Extract the (x, y) coordinate from the center of the cell holding the provided text.  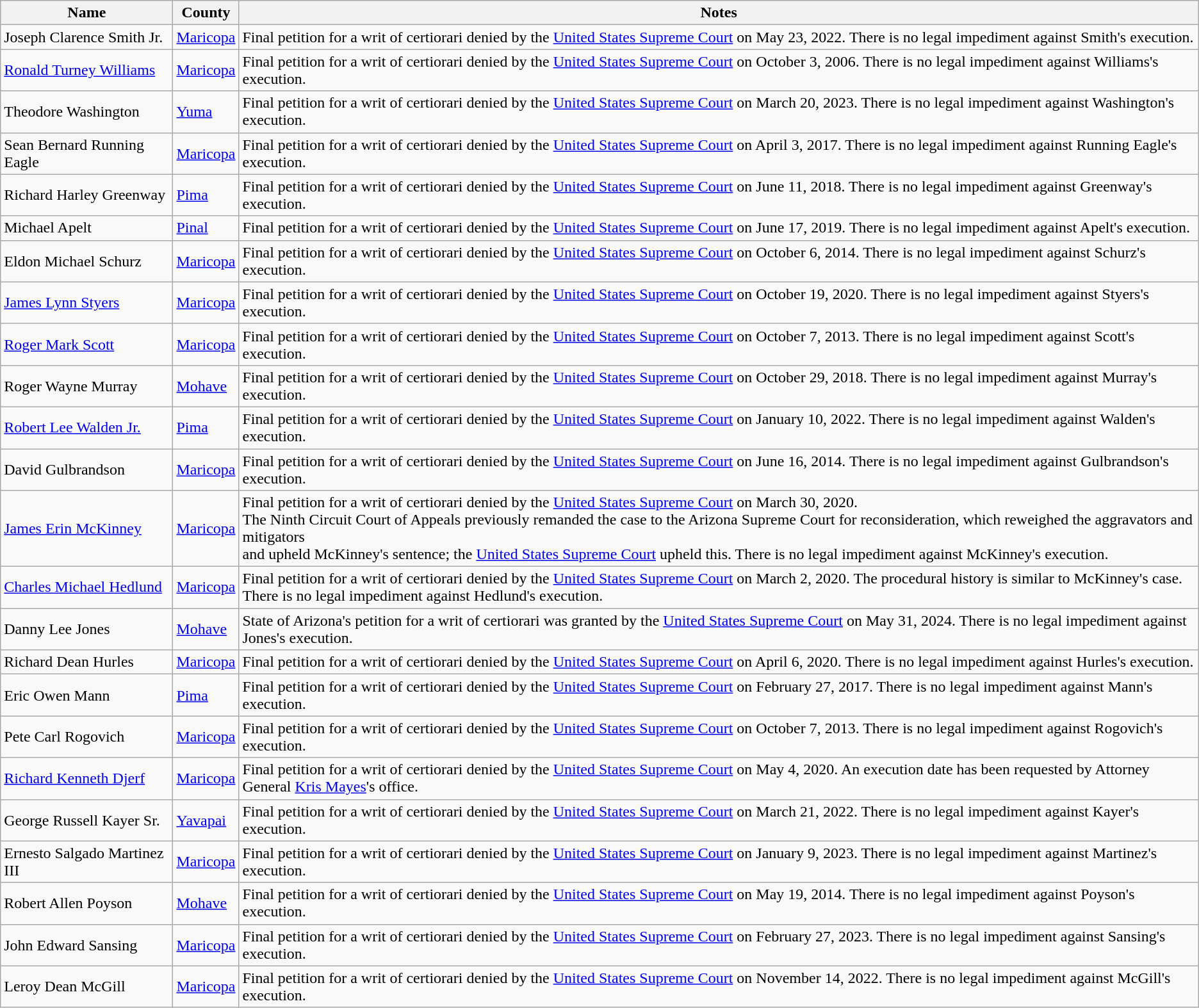
John Edward Sansing (87, 945)
Ronald Turney Williams (87, 70)
Roger Wayne Murray (87, 386)
James Erin McKinney (87, 529)
County (206, 13)
Ernesto Salgado Martinez III (87, 862)
Leroy Dean McGill (87, 986)
Richard Harley Greenway (87, 195)
Pinal (206, 228)
Eldon Michael Schurz (87, 261)
Sean Bernard Running Eagle (87, 154)
Yuma (206, 111)
Theodore Washington (87, 111)
Robert Allen Poyson (87, 903)
Michael Apelt (87, 228)
Robert Lee Walden Jr. (87, 428)
Roger Mark Scott (87, 345)
Charles Michael Hedlund (87, 588)
Yavapai (206, 820)
Richard Kenneth Djerf (87, 779)
Eric Owen Mann (87, 695)
George Russell Kayer Sr. (87, 820)
Notes (719, 13)
Joseph Clarence Smith Jr. (87, 37)
Richard Dean Hurles (87, 662)
Pete Carl Rogovich (87, 736)
David Gulbrandson (87, 469)
Name (87, 13)
Danny Lee Jones (87, 629)
James Lynn Styers (87, 302)
